Locate the cell with the specified text and output its (x, y) center coordinate. 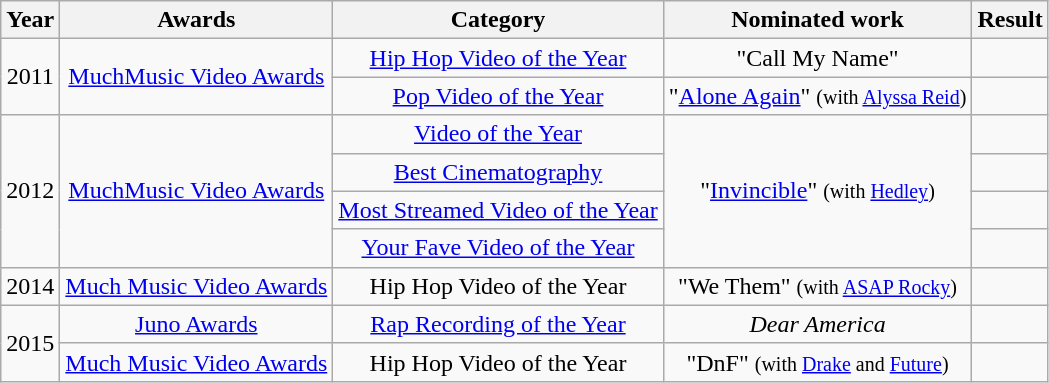
Year (30, 20)
2011 (30, 77)
Video of the Year (498, 134)
Pop Video of the Year (498, 96)
Result (1010, 20)
Most Streamed Video of the Year (498, 210)
"DnF" (with Drake and Future) (818, 362)
Juno Awards (196, 324)
2012 (30, 191)
"Invincible" (with Hedley) (818, 191)
Rap Recording of the Year (498, 324)
Nominated work (818, 20)
"We Them" (with ASAP Rocky) (818, 286)
Category (498, 20)
Best Cinematography (498, 172)
2015 (30, 343)
"Call My Name" (818, 58)
2014 (30, 286)
Your Fave Video of the Year (498, 248)
Awards (196, 20)
Dear America (818, 324)
"Alone Again" (with Alyssa Reid) (818, 96)
